Pinpoint the cell where the given text exists, returning its [X, Y] midpoint coordinate. 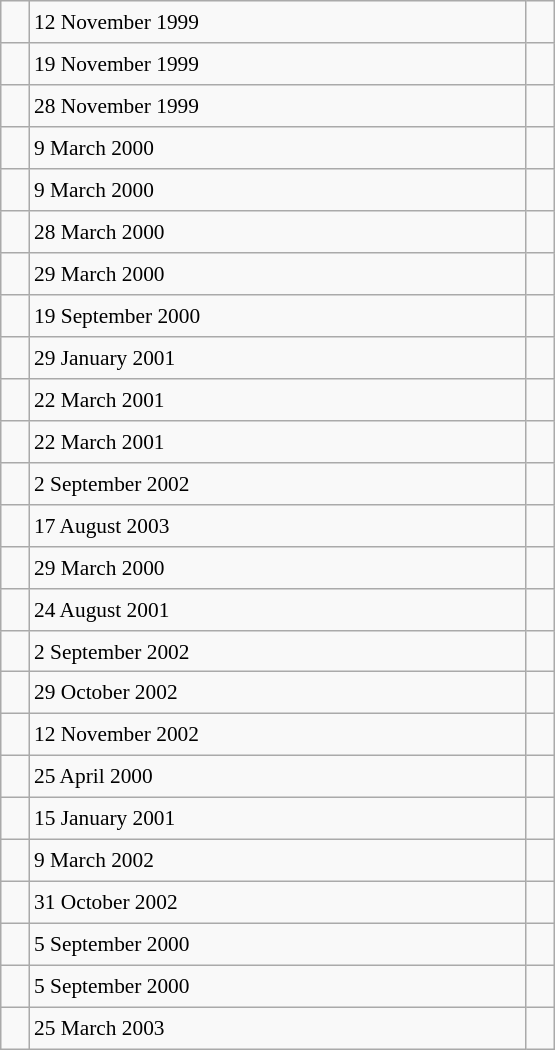
29 January 2001 [278, 358]
19 September 2000 [278, 316]
29 October 2002 [278, 693]
24 August 2001 [278, 609]
28 March 2000 [278, 232]
25 March 2003 [278, 1028]
15 January 2001 [278, 819]
17 August 2003 [278, 525]
28 November 1999 [278, 106]
25 April 2000 [278, 777]
12 November 2002 [278, 735]
19 November 1999 [278, 64]
31 October 2002 [278, 903]
12 November 1999 [278, 22]
9 March 2002 [278, 861]
